For the text-containing cell, return its midpoint in (x, y) coordinate format. 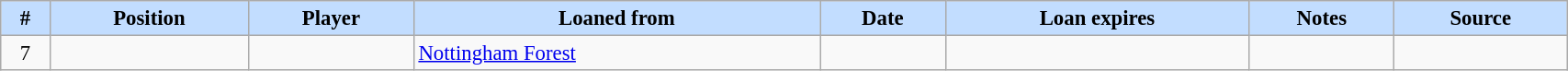
Loan expires (1097, 18)
7 (26, 53)
# (26, 18)
Nottingham Forest (616, 53)
Notes (1322, 18)
Source (1481, 18)
Loaned from (616, 18)
Date (883, 18)
Position (149, 18)
Player (331, 18)
